Extract the [X, Y] coordinate from the center of the cell holding the provided text.  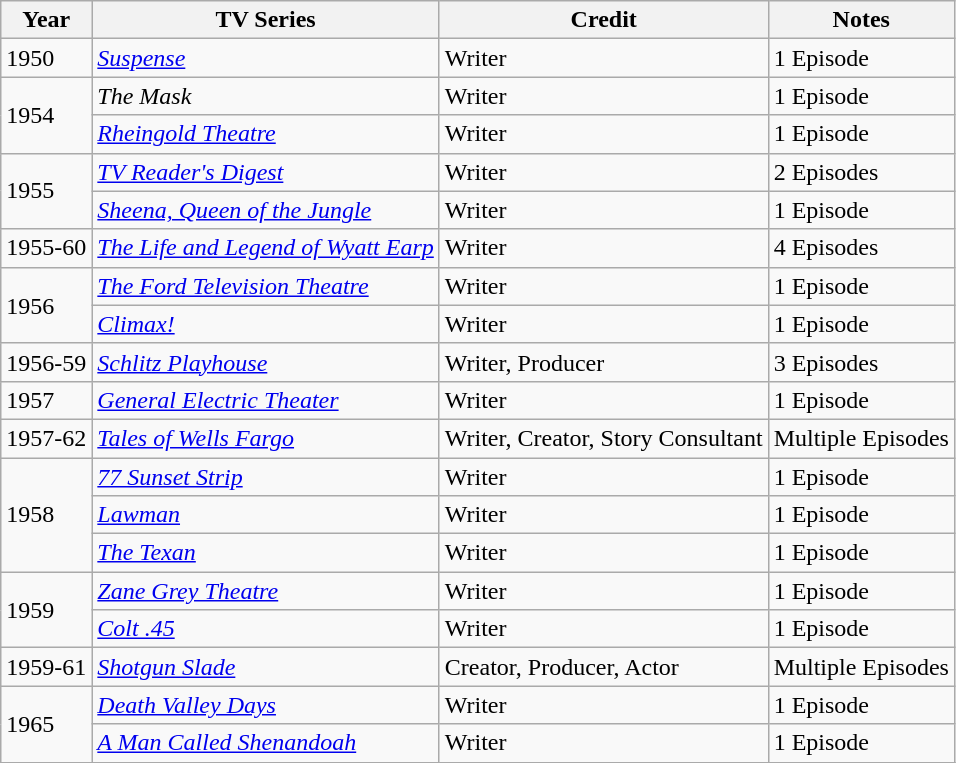
1958 [46, 515]
Notes [861, 20]
Credit [604, 20]
Writer, Producer [604, 362]
Creator, Producer, Actor [604, 667]
General Electric Theater [266, 400]
TV Series [266, 20]
1955-60 [46, 248]
77 Sunset Strip [266, 477]
The Mask [266, 96]
1959 [46, 610]
1956 [46, 305]
2 Episodes [861, 172]
Year [46, 20]
Tales of Wells Fargo [266, 438]
1955 [46, 191]
A Man Called Shenandoah [266, 743]
3 Episodes [861, 362]
The Ford Television Theatre [266, 286]
Writer, Creator, Story Consultant [604, 438]
Zane Grey Theatre [266, 591]
Schlitz Playhouse [266, 362]
1957 [46, 400]
The Texan [266, 553]
1956-59 [46, 362]
The Life and Legend of Wyatt Earp [266, 248]
1965 [46, 724]
Death Valley Days [266, 705]
Colt .45 [266, 629]
Rheingold Theatre [266, 134]
Shotgun Slade [266, 667]
1957-62 [46, 438]
4 Episodes [861, 248]
1959-61 [46, 667]
Climax! [266, 324]
Lawman [266, 515]
TV Reader's Digest [266, 172]
1950 [46, 58]
1954 [46, 115]
Sheena, Queen of the Jungle [266, 210]
Suspense [266, 58]
